From the cell containing the given text, extract its center point as (x, y) coordinate. 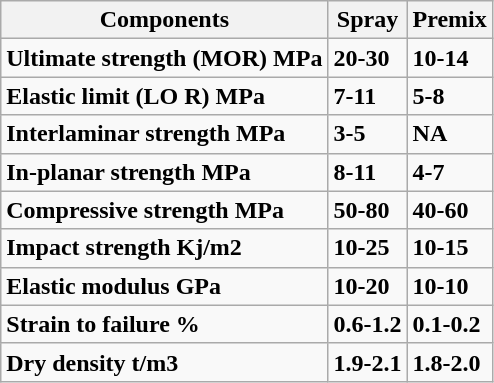
20-30 (368, 58)
In-planar strength MPa (164, 172)
3-5 (368, 134)
50-80 (368, 210)
Dry density t/m3 (164, 362)
Strain to failure % (164, 324)
Ultimate strength (MOR) MPa (164, 58)
1.9-2.1 (368, 362)
0.6-1.2 (368, 324)
10-25 (368, 248)
Impact strength Kj/m2 (164, 248)
10-10 (450, 286)
Interlaminar strength MPa (164, 134)
10-15 (450, 248)
40-60 (450, 210)
1.8-2.0 (450, 362)
0.1-0.2 (450, 324)
7-11 (368, 96)
Spray (368, 20)
Components (164, 20)
Elastic limit (LO R) MPa (164, 96)
NA (450, 134)
Premix (450, 20)
Compressive strength MPa (164, 210)
Elastic modulus GPa (164, 286)
4-7 (450, 172)
10-20 (368, 286)
5-8 (450, 96)
10-14 (450, 58)
8-11 (368, 172)
